Search for the cell housing the specified text and yield its [x, y] center coordinate. 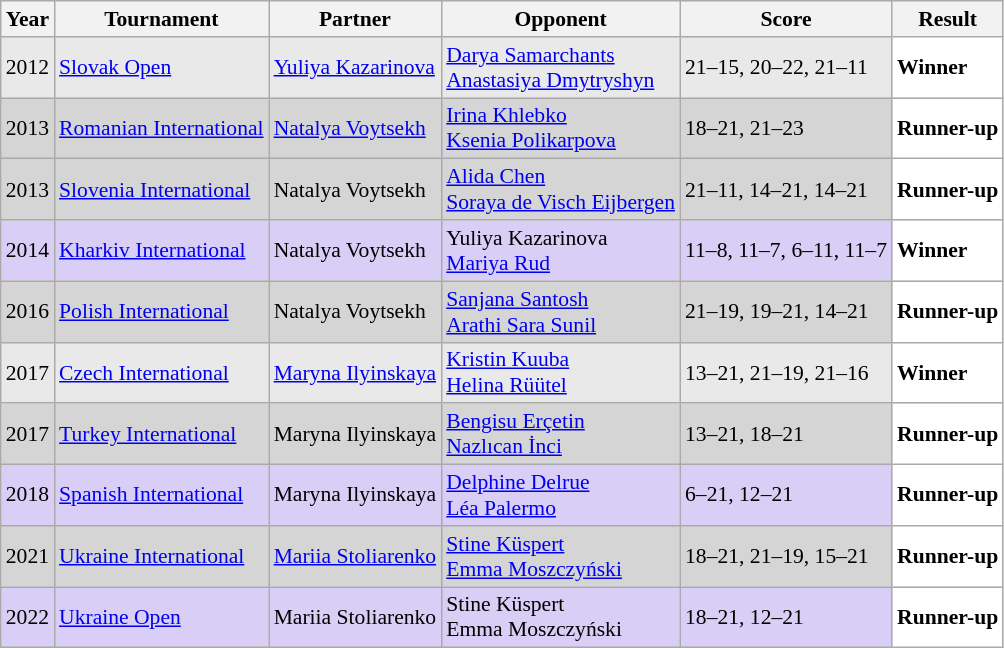
2022 [28, 618]
Irina Khlebko Ksenia Polikarpova [560, 128]
Yuliya Kazarinova Mariya Rud [560, 250]
Opponent [560, 19]
Year [28, 19]
Czech International [162, 372]
18–21, 21–19, 15–21 [786, 556]
Kharkiv International [162, 250]
Delphine Delrue Léa Palermo [560, 496]
Alida Chen Soraya de Visch Eijbergen [560, 190]
Slovenia International [162, 190]
Romanian International [162, 128]
Result [948, 19]
Polish International [162, 312]
Tournament [162, 19]
Bengisu Erçetin Nazlıcan İnci [560, 434]
18–21, 21–23 [786, 128]
6–21, 12–21 [786, 496]
Yuliya Kazarinova [356, 68]
2016 [28, 312]
Score [786, 19]
21–11, 14–21, 14–21 [786, 190]
2014 [28, 250]
2018 [28, 496]
Ukraine Open [162, 618]
2012 [28, 68]
Slovak Open [162, 68]
Darya Samarchants Anastasiya Dmytryshyn [560, 68]
13–21, 18–21 [786, 434]
13–21, 21–19, 21–16 [786, 372]
Turkey International [162, 434]
18–21, 12–21 [786, 618]
Kristin Kuuba Helina Rüütel [560, 372]
11–8, 11–7, 6–11, 11–7 [786, 250]
Partner [356, 19]
2021 [28, 556]
Ukraine International [162, 556]
Spanish International [162, 496]
21–19, 19–21, 14–21 [786, 312]
Sanjana Santosh Arathi Sara Sunil [560, 312]
21–15, 20–22, 21–11 [786, 68]
